Detect which cell encompasses the target text, then output its [x, y] center coordinate. 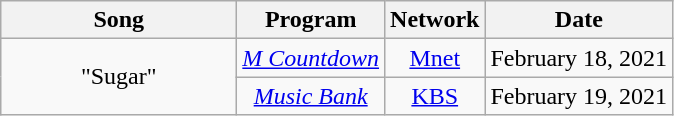
February 19, 2021 [579, 96]
Network [435, 20]
February 18, 2021 [579, 58]
"Sugar" [119, 77]
Music Bank [311, 96]
Program [311, 20]
Song [119, 20]
Date [579, 20]
KBS [435, 96]
Mnet [435, 58]
M Countdown [311, 58]
